Return (X, Y) of the center of cell containing provided text 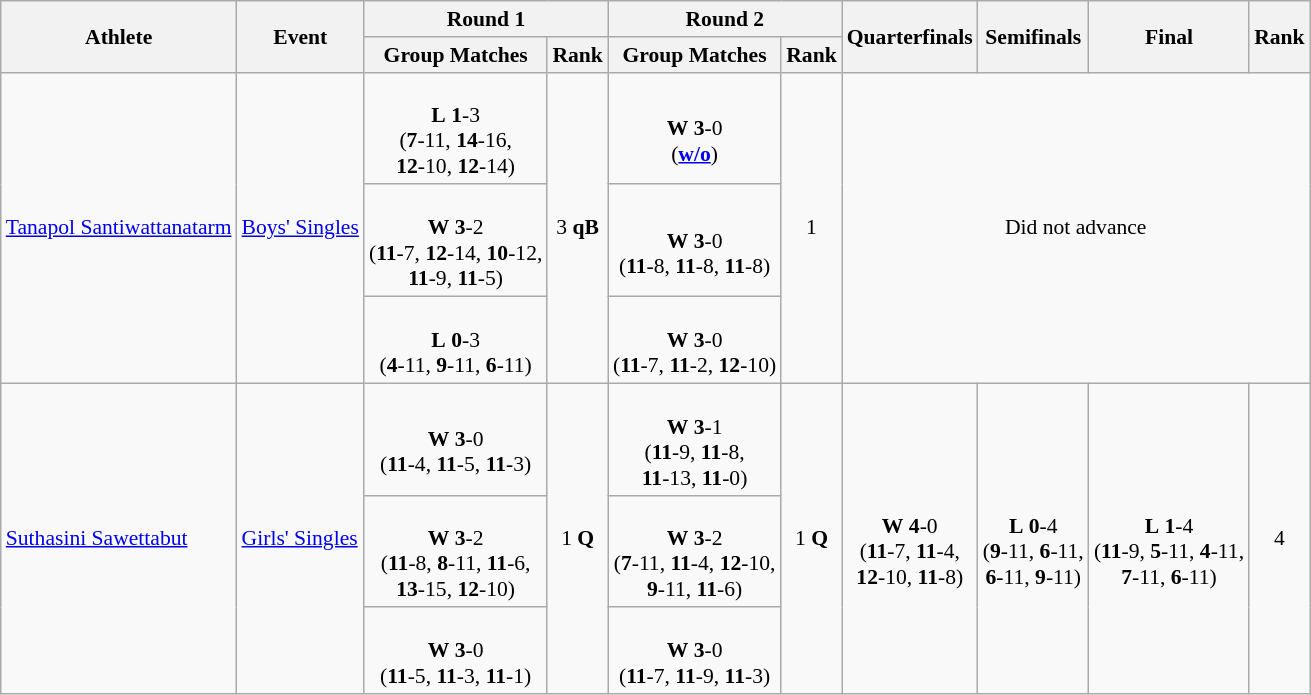
W 4-0 (11-7, 11-4, 12-10, 11-8) (910, 538)
1 (812, 228)
W 3-1 (11-9, 11-8, 11-13, 11-0) (694, 439)
Suthasini Sawettabut (119, 538)
W 3-0 (11-7, 11-2, 12-10) (694, 340)
W 3-2 (7-11, 11-4, 12-10, 9-11, 11-6) (694, 551)
Athlete (119, 36)
W 3-2 (11-8, 8-11, 11-6, 13-15, 12-10) (456, 551)
L 1-4 (11-9, 5-11, 4-11, 7-11, 6-11) (1169, 538)
W 3-0 (11-7, 11-9, 11-3) (694, 652)
Did not advance (1076, 228)
Quarterfinals (910, 36)
W 3-0 (11-4, 11-5, 11-3) (456, 439)
Event (300, 36)
Round 2 (725, 19)
Girls' Singles (300, 538)
Tanapol Santiwattanatarm (119, 228)
Boys' Singles (300, 228)
Final (1169, 36)
3 qB (578, 228)
4 (1280, 538)
W 3-0 (11-5, 11-3, 11-1) (456, 652)
Round 1 (486, 19)
L 1-3 (7-11, 14-16, 12-10, 12-14) (456, 128)
L 0-4 (9-11, 6-11, 6-11, 9-11) (1034, 538)
W 3-2 (11-7, 12-14, 10-12, 11-9, 11-5) (456, 241)
W 3-0 (w/o) (694, 128)
L 0-3 (4-11, 9-11, 6-11) (456, 340)
W 3-0 (11-8, 11-8, 11-8) (694, 241)
Semifinals (1034, 36)
